Capture the cell that displays the provided text and extract its (X, Y) central coordinate. 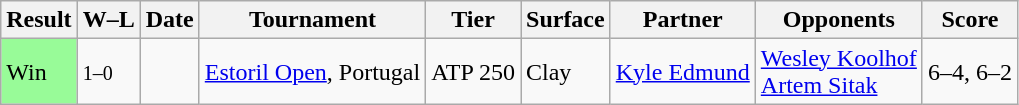
1–0 (108, 72)
Tier (474, 20)
ATP 250 (474, 72)
Date (170, 20)
6–4, 6–2 (970, 72)
Result (39, 20)
Estoril Open, Portugal (312, 72)
Win (39, 72)
Surface (565, 20)
Kyle Edmund (682, 72)
W–L (108, 20)
Tournament (312, 20)
Score (970, 20)
Partner (682, 20)
Wesley Koolhof Artem Sitak (838, 72)
Opponents (838, 20)
Clay (565, 72)
